Return (X, Y) of the center of cell containing provided text 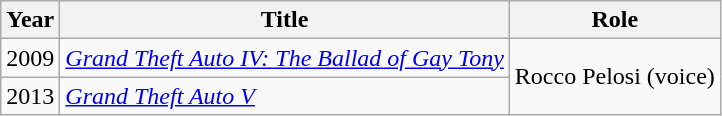
Grand Theft Auto IV: The Ballad of Gay Tony (285, 58)
Grand Theft Auto V (285, 96)
Role (614, 20)
2013 (30, 96)
2009 (30, 58)
Year (30, 20)
Title (285, 20)
Rocco Pelosi (voice) (614, 77)
